Capture the cell that displays the provided text and extract its [X, Y] central coordinate. 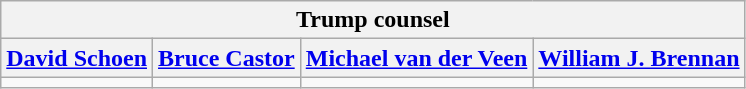
David Schoen [77, 58]
William J. Brennan [639, 58]
Bruce Castor [227, 58]
Michael van der Veen [416, 58]
Trump counsel [373, 20]
